Extract the [x, y] coordinate from the center of the cell holding the provided text.  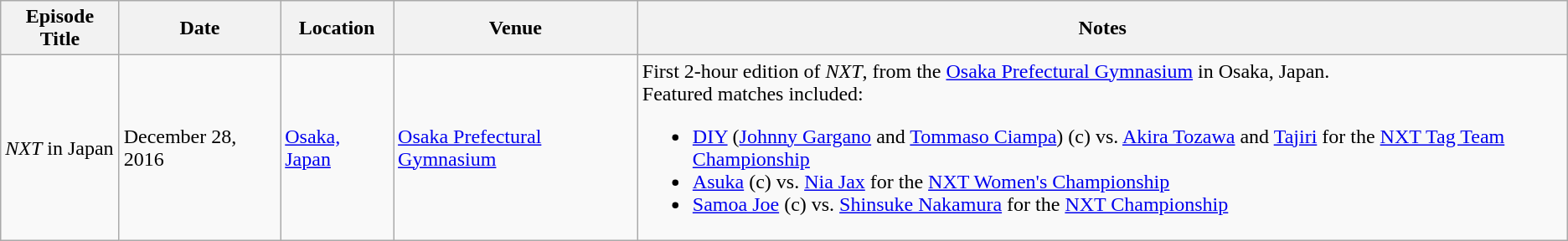
Episode Title [60, 28]
December 28, 2016 [199, 147]
Venue [516, 28]
Date [199, 28]
Osaka, Japan [337, 147]
Notes [1102, 28]
Location [337, 28]
Osaka Prefectural Gymnasium [516, 147]
NXT in Japan [60, 147]
